Find where the given text appears and provide that cell's center as [X, Y] coordinate. 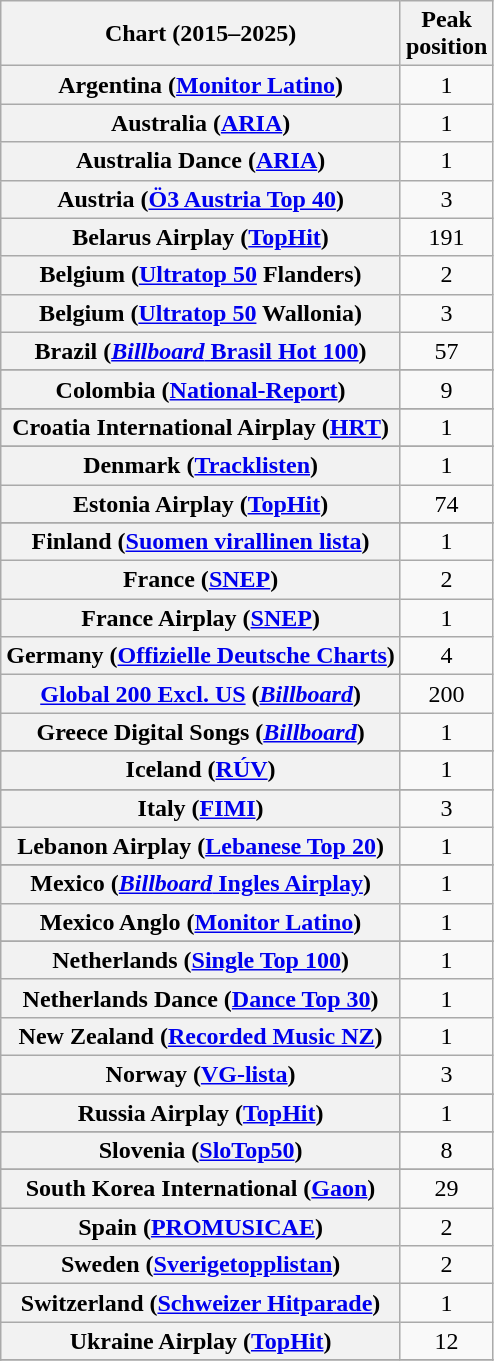
Denmark (Tracklisten) [201, 465]
Spain (PROMUSICAE) [201, 1227]
New Zealand (Recorded Music NZ) [201, 1036]
France Airplay (SNEP) [201, 618]
Netherlands (Single Top 100) [201, 960]
191 [446, 237]
4 [446, 656]
Finland (Suomen virallinen lista) [201, 542]
Brazil (Billboard Brasil Hot 100) [201, 351]
Norway (VG-lista) [201, 1074]
12 [446, 1341]
200 [446, 694]
South Korea International (Gaon) [201, 1189]
France (SNEP) [201, 580]
57 [446, 351]
Belgium (Ultratop 50 Wallonia) [201, 313]
Colombia (National-Report) [201, 389]
Netherlands Dance (Dance Top 30) [201, 998]
9 [446, 389]
Greece Digital Songs (Billboard) [201, 732]
Chart (2015–2025) [201, 34]
Belgium (Ultratop 50 Flanders) [201, 275]
Croatia International Airplay (HRT) [201, 427]
29 [446, 1189]
Mexico Anglo (Monitor Latino) [201, 922]
Mexico (Billboard Ingles Airplay) [201, 884]
Iceland (RÚV) [201, 770]
Lebanon Airplay (Lebanese Top 20) [201, 846]
Belarus Airplay (TopHit) [201, 237]
Slovenia (SloTop50) [201, 1151]
Sweden (Sverigetopplistan) [201, 1265]
Argentina (Monitor Latino) [201, 85]
Germany (Offizielle Deutsche Charts) [201, 656]
Global 200 Excl. US (Billboard) [201, 694]
Austria (Ö3 Austria Top 40) [201, 199]
Italy (FIMI) [201, 808]
Estonia Airplay (TopHit) [201, 503]
74 [446, 503]
Ukraine Airplay (TopHit) [201, 1341]
Australia (ARIA) [201, 123]
Switzerland (Schweizer Hitparade) [201, 1303]
Australia Dance (ARIA) [201, 161]
8 [446, 1151]
Peakposition [446, 34]
Russia Airplay (TopHit) [201, 1113]
